Determine the (x, y) coordinate at the center of the cell enclosing the given text.  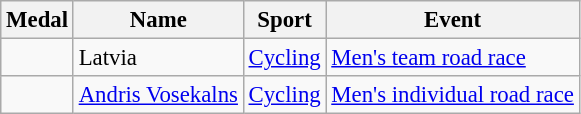
Event (452, 20)
Andris Vosekalns (158, 95)
Latvia (158, 58)
Medal (38, 20)
Sport (284, 20)
Men's individual road race (452, 95)
Men's team road race (452, 58)
Name (158, 20)
